Detect which cell encompasses the target text, then output its (x, y) center coordinate. 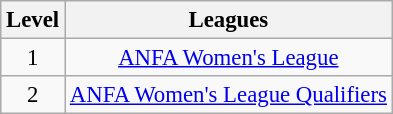
Level (33, 20)
Leagues (228, 20)
ANFA Women's League (228, 58)
ANFA Women's League Qualifiers (228, 95)
1 (33, 58)
2 (33, 95)
